Capture the cell that displays the provided text and extract its (X, Y) central coordinate. 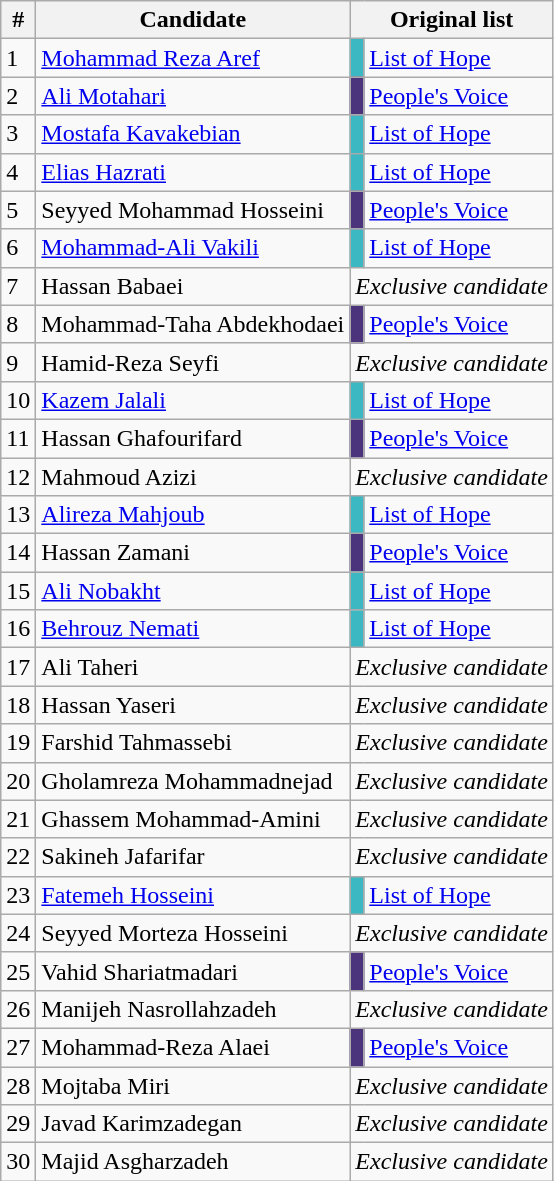
Mohammad Reza Aref (193, 58)
17 (18, 667)
Javad Karimzadegan (193, 1124)
14 (18, 553)
7 (18, 286)
Kazem Jalali (193, 400)
Elias Hazrati (193, 172)
28 (18, 1085)
30 (18, 1162)
2 (18, 96)
Seyyed Morteza Hosseini (193, 933)
16 (18, 629)
Mostafa Kavakebian (193, 134)
9 (18, 362)
5 (18, 210)
4 (18, 172)
Hassan Zamani (193, 553)
Behrouz Nemati (193, 629)
25 (18, 971)
27 (18, 1047)
1 (18, 58)
Mohammad-Ali Vakili (193, 248)
22 (18, 857)
Ali Motahari (193, 96)
24 (18, 933)
Candidate (193, 20)
Hassan Yaseri (193, 705)
Alireza Mahjoub (193, 515)
10 (18, 400)
Majid Asgharzadeh (193, 1162)
13 (18, 515)
# (18, 20)
26 (18, 1009)
Sakineh Jafarifar (193, 857)
Hassan Ghafourifard (193, 438)
21 (18, 819)
Ali Taheri (193, 667)
Hassan Babaei (193, 286)
Mohammad-Reza Alaei (193, 1047)
Hamid-Reza Seyfi (193, 362)
8 (18, 324)
Mohammad-Taha Abdekhodaei (193, 324)
15 (18, 591)
29 (18, 1124)
Manijeh Nasrollahzadeh (193, 1009)
Original list (452, 20)
11 (18, 438)
6 (18, 248)
Gholamreza Mohammadnejad (193, 781)
Ghassem Mohammad-Amini (193, 819)
Mahmoud Azizi (193, 477)
Fatemeh Hosseini (193, 895)
Seyyed Mohammad Hosseini (193, 210)
19 (18, 743)
3 (18, 134)
Ali Nobakht (193, 591)
20 (18, 781)
Vahid Shariatmadari (193, 971)
12 (18, 477)
Farshid Tahmassebi (193, 743)
23 (18, 895)
18 (18, 705)
Mojtaba Miri (193, 1085)
